Return [X, Y] of the center of cell containing provided text 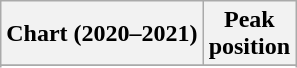
Peakposition [249, 34]
Chart (2020–2021) [102, 34]
